From the cell containing the given text, extract its center point as [X, Y] coordinate. 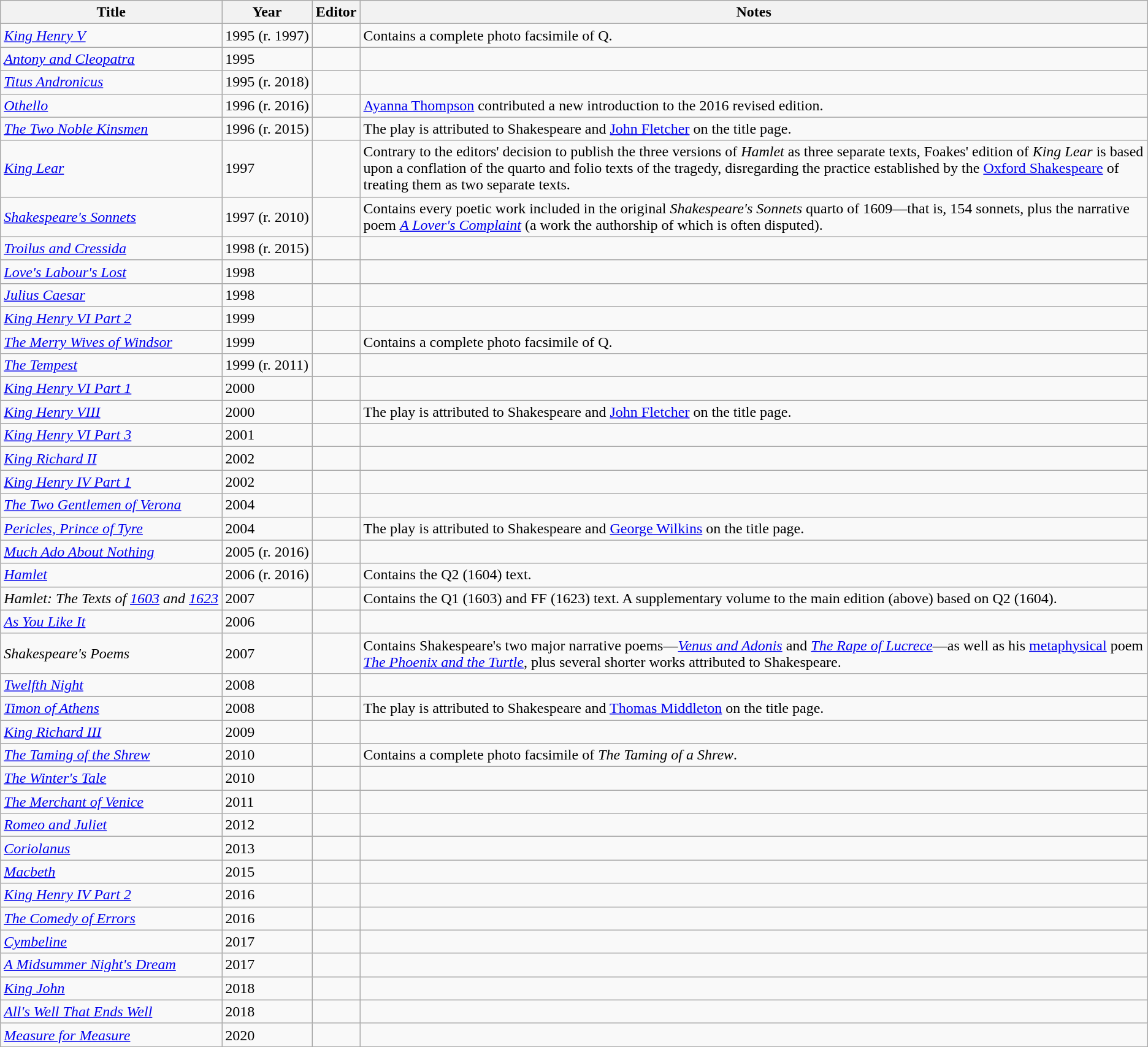
King John [112, 988]
Shakespeare's Sonnets [112, 217]
The Merry Wives of Windsor [112, 341]
King Henry V [112, 36]
Editor [336, 12]
Antony and Cleopatra [112, 59]
Othello [112, 105]
A Midsummer Night's Dream [112, 965]
2020 [267, 1035]
King Henry IV Part 2 [112, 895]
2015 [267, 872]
The Tempest [112, 365]
2011 [267, 802]
1998 (r. 2015) [267, 248]
Ayanna Thompson contributed a new introduction to the 2016 revised edition. [754, 105]
The Two Noble Kinsmen [112, 129]
1995 [267, 59]
1997 (r. 2010) [267, 217]
King Henry VI Part 3 [112, 435]
King Henry VI Part 1 [112, 389]
2006 [267, 622]
Troilus and Cressida [112, 248]
The Winter's Tale [112, 779]
2009 [267, 731]
Love's Labour's Lost [112, 272]
The play is attributed to Shakespeare and George Wilkins on the title page. [754, 528]
Cymbeline [112, 942]
1995 (r. 2018) [267, 82]
King Richard II [112, 459]
Notes [754, 12]
Macbeth [112, 872]
King Henry VI Part 2 [112, 318]
Pericles, Prince of Tyre [112, 528]
Contains a complete photo facsimile of The Taming of a Shrew. [754, 755]
Hamlet: The Texts of 1603 and 1623 [112, 598]
2013 [267, 848]
Coriolanus [112, 848]
Shakespeare's Poems [112, 653]
2005 (r. 2016) [267, 552]
King Richard III [112, 731]
Titus Andronicus [112, 82]
1999 (r. 2011) [267, 365]
Julius Caesar [112, 295]
Contains the Q1 (1603) and FF (1623) text. A supplementary volume to the main edition (above) based on Q2 (1604). [754, 598]
All's Well That Ends Well [112, 1011]
2012 [267, 825]
2006 (r. 2016) [267, 575]
The play is attributed to Shakespeare and Thomas Middleton on the title page. [754, 708]
1995 (r. 1997) [267, 36]
Measure for Measure [112, 1035]
Romeo and Juliet [112, 825]
Hamlet [112, 575]
1996 (r. 2015) [267, 129]
Much Ado About Nothing [112, 552]
King Henry IV Part 1 [112, 482]
The Comedy of Errors [112, 918]
King Henry VIII [112, 412]
Twelfth Night [112, 685]
Year [267, 12]
The Taming of the Shrew [112, 755]
Timon of Athens [112, 708]
Contains the Q2 (1604) text. [754, 575]
The Two Gentlemen of Verona [112, 505]
As You Like It [112, 622]
Title [112, 12]
King Lear [112, 169]
2001 [267, 435]
1996 (r. 2016) [267, 105]
1997 [267, 169]
The Merchant of Venice [112, 802]
